Return (X, Y) of the center of cell containing provided text 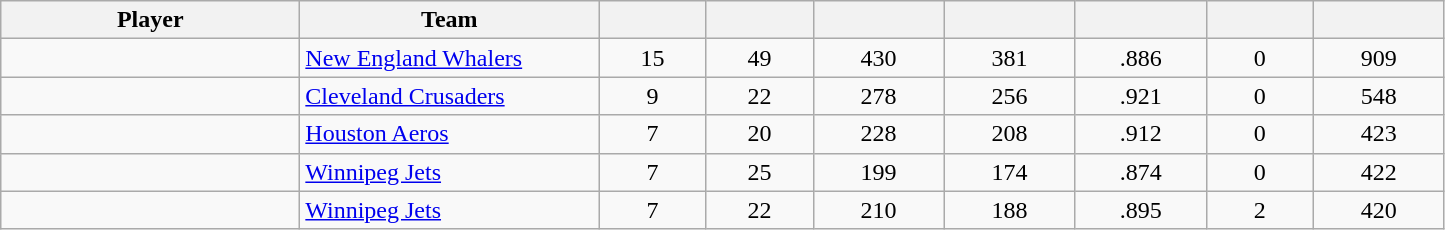
.874 (1140, 172)
25 (760, 172)
228 (878, 134)
422 (1378, 172)
.895 (1140, 210)
Houston Aeros (450, 134)
210 (878, 210)
909 (1378, 58)
Player (150, 20)
188 (1010, 210)
9 (652, 96)
Team (450, 20)
.912 (1140, 134)
430 (878, 58)
49 (760, 58)
420 (1378, 210)
15 (652, 58)
.886 (1140, 58)
381 (1010, 58)
2 (1260, 210)
423 (1378, 134)
199 (878, 172)
278 (878, 96)
.921 (1140, 96)
208 (1010, 134)
20 (760, 134)
548 (1378, 96)
Cleveland Crusaders (450, 96)
New England Whalers (450, 58)
256 (1010, 96)
174 (1010, 172)
